Search for the cell housing the specified text and yield its (x, y) center coordinate. 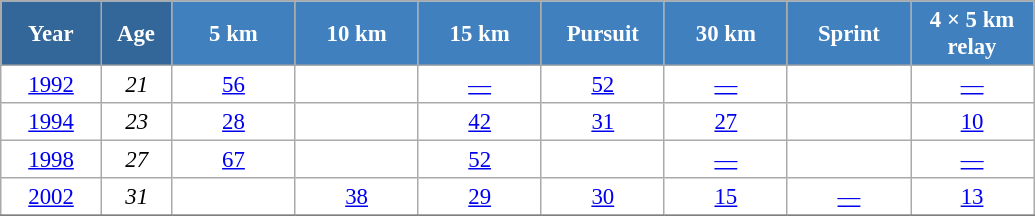
21 (136, 85)
23 (136, 122)
10 km (356, 34)
67 (234, 160)
30 km (726, 34)
10 (972, 122)
30 (602, 197)
42 (480, 122)
15 km (480, 34)
Year (52, 34)
1994 (52, 122)
13 (972, 197)
38 (356, 197)
28 (234, 122)
5 km (234, 34)
15 (726, 197)
Age (136, 34)
Sprint (848, 34)
1998 (52, 160)
2002 (52, 197)
56 (234, 85)
29 (480, 197)
4 × 5 km relay (972, 34)
1992 (52, 85)
Pursuit (602, 34)
